Scan for the cell matching the given text and deliver its (x, y) coordinate at center. 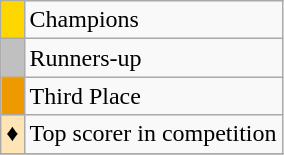
♦ (12, 134)
Runners-up (153, 58)
Champions (153, 20)
Top scorer in competition (153, 134)
Third Place (153, 96)
